Return [X, Y] of the center of cell containing provided text 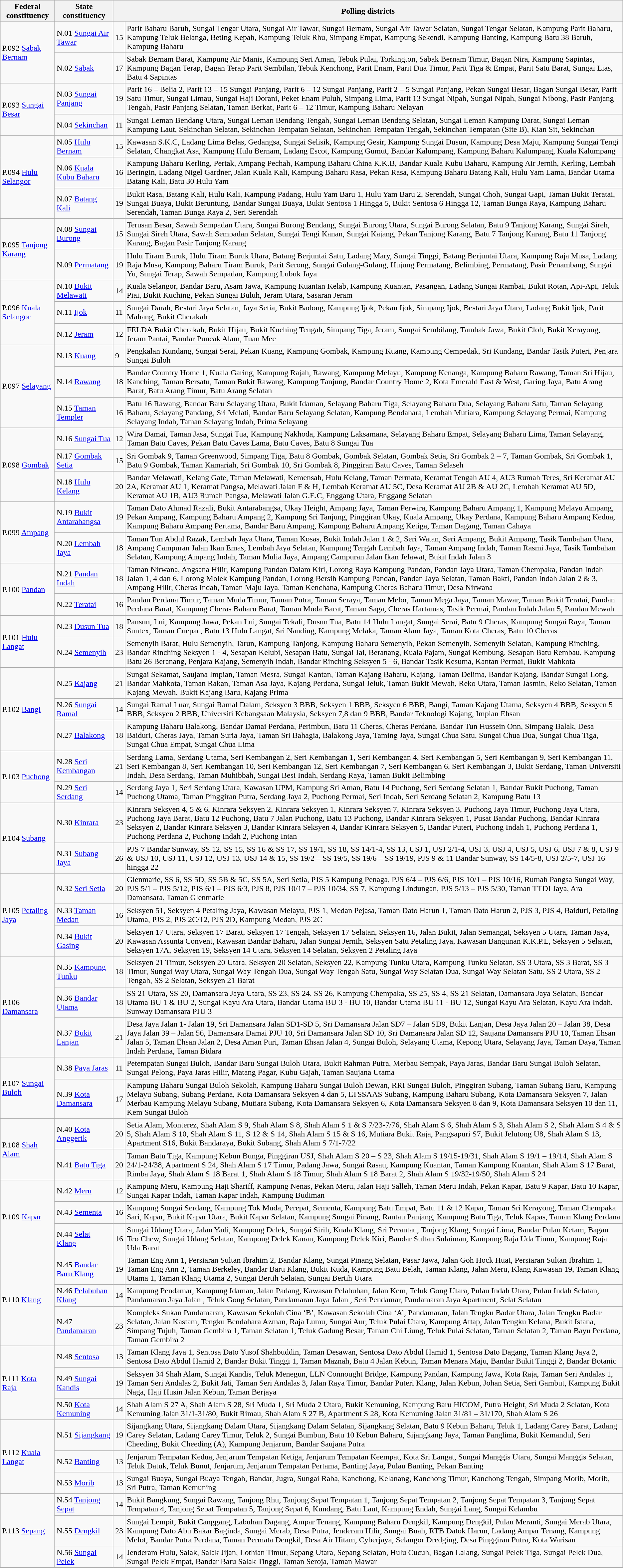
N.20 Lembah Jaya [84, 548]
N.38 Paya Jaras [84, 1068]
P.102 Bangi [28, 709]
N.33 Taman Medan [84, 915]
P.099 Ampang [28, 532]
N.22 Teratai [84, 605]
P.096 Kuala Selangor [28, 312]
N.18 Hulu Kelang [84, 486]
N.31 Subang Jaya [84, 858]
26 [119, 858]
N.21 Pandan Indah [84, 578]
N.06 Kuala Kubu Baharu [84, 172]
9 [119, 356]
P.113 Sepang [28, 1531]
N.08 Sungai Burong [84, 234]
P.107 Sungai Buloh [28, 1088]
N.01 Sungai Air Tawar [84, 37]
N.12 Jeram [84, 334]
N.15 Taman Templer [84, 413]
Federal constituency [28, 11]
P.108 Shah Alam [28, 1149]
N.39 Kota Damansara [84, 1099]
N.11 Ijok [84, 312]
N.35 Kampung Tunku [84, 972]
N.50 Kota Kemuning [84, 1409]
N.09 Permatang [84, 264]
N.44 Selat Klang [84, 1239]
N.10 Bukit Melawati [84, 290]
N.30 Kinrara [84, 823]
P.111 Kota Raja [28, 1383]
N.37 Bukit Lanjan [84, 1038]
N.34 Bukit Gasing [84, 941]
P.103 Puchong [28, 777]
P.092 Sabak Bernam [28, 53]
P.101 Hulu Langat [28, 641]
N.24 Semenyih [84, 652]
N.42 Meru [84, 1191]
N.19 Bukit Antarabangsa [84, 517]
N.40 Kota Anggerik [84, 1134]
N.55 Dengkil [84, 1531]
N.45 Bandar Baru Klang [84, 1269]
N.46 Pelabuhan Klang [84, 1295]
State constituency [84, 11]
P.095 Tanjong Karang [28, 249]
Pengkalan Kundang, Sungai Serai, Pekan Kuang, Kampung Gombak, Kampung Kuang, Kampung Cempedak, Sri Kundang, Bandar Tasik Puteri, Penjara Sungai Buloh [374, 356]
N.41 Batu Tiga [84, 1164]
N.27 Balakong [84, 735]
N.52 Banting [84, 1461]
P.098 Gombak [28, 465]
N.53 Morib [84, 1483]
N.36 Bandar Utama [84, 1002]
N.49 Sungai Kandis [84, 1383]
P.097 Selayang [28, 386]
N.16 Sungai Tua [84, 439]
N.14 Rawang [84, 382]
P.094 Hulu Selangor [28, 177]
N.03 Sungai Panjang [84, 99]
N.56 Sungai Pelek [84, 1557]
N.23 Dusun Tua [84, 626]
N.51 Sijangkang [84, 1435]
N.29 Seri Serdang [84, 792]
N.47 Pandamaran [84, 1326]
P.104 Subang [28, 838]
P.106 Damansara [28, 1007]
N.02 Sabak [84, 68]
P.109 Kapar [28, 1217]
N.13 Kuang [84, 356]
N.54 Tanjong Sepat [84, 1504]
N.25 Kajang [84, 683]
N.04 Sekinchan [84, 125]
N.43 Sementa [84, 1212]
P.112 Kuala Langat [28, 1457]
P.100 Pandan [28, 589]
P.110 Klang [28, 1300]
N.32 Seri Setia [84, 889]
N.26 Sungai Ramal [84, 709]
P.105 Petaling Jaya [28, 915]
Polling districts [368, 11]
N.48 Sentosa [84, 1357]
N.17 Gombak Setia [84, 460]
N.07 Batang Kali [84, 203]
N.05 Hulu Bernam [84, 147]
N.28 Seri Kembangan [84, 766]
P.093 Sungai Besar [28, 109]
